Provide the (X, Y) coordinate of the cell's center where the given text is located.  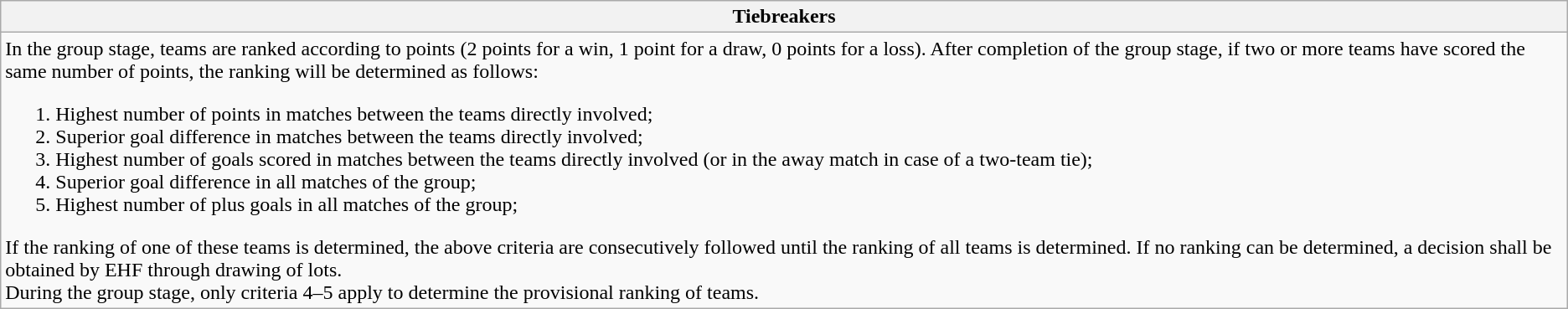
Tiebreakers (784, 17)
